Output the [x, y] coordinate of the center of the cell containing the given text.  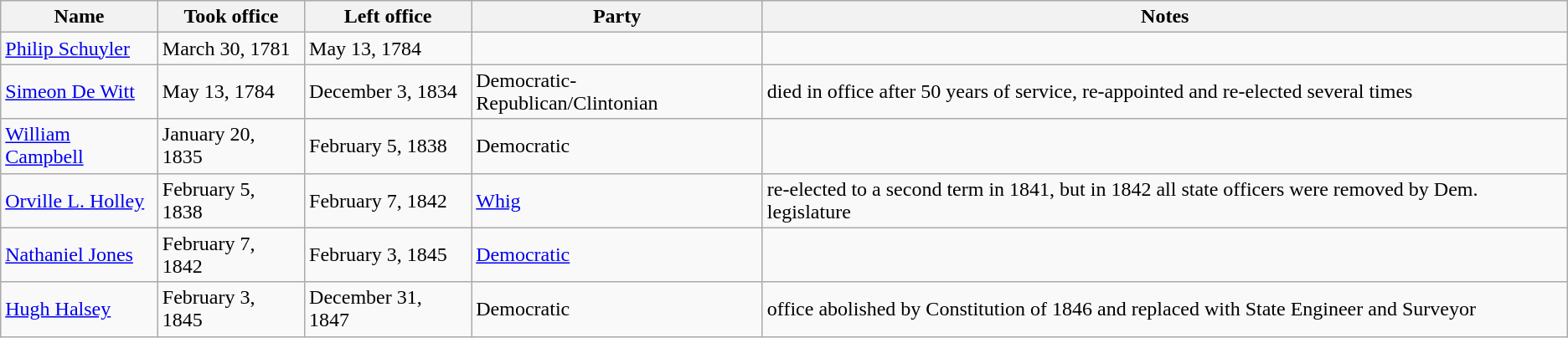
William Campbell [80, 146]
re-elected to a second term in 1841, but in 1842 all state officers were removed by Dem. legislature [1164, 201]
Name [80, 17]
Whig [617, 201]
December 31, 1847 [389, 310]
December 3, 1834 [389, 92]
Nathaniel Jones [80, 254]
office abolished by Constitution of 1846 and replaced with State Engineer and Surveyor [1164, 310]
Notes [1164, 17]
died in office after 50 years of service, re-appointed and re-elected several times [1164, 92]
Simeon De Witt [80, 92]
Philip Schuyler [80, 49]
March 30, 1781 [231, 49]
January 20, 1835 [231, 146]
Left office [389, 17]
Hugh Halsey [80, 310]
Took office [231, 17]
Orville L. Holley [80, 201]
Party [617, 17]
Democratic-Republican/Clintonian [617, 92]
